Output the [X, Y] coordinate of the center of the cell containing the given text.  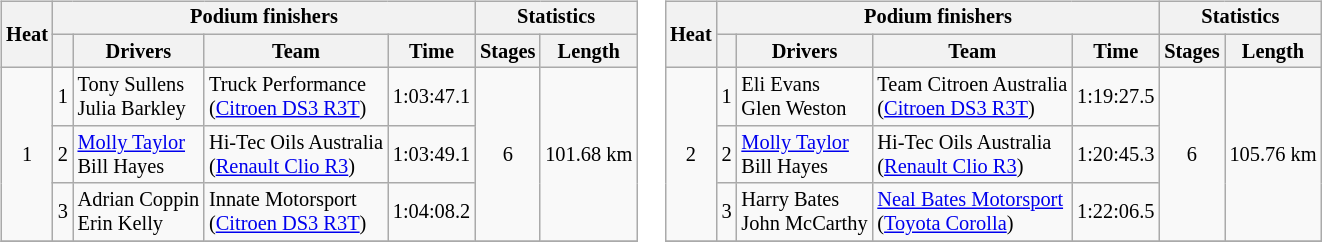
Harry Bates John McCarthy [805, 212]
1:04:08.2 [432, 212]
Tony Sullens Julia Barkley [138, 97]
1:03:47.1 [432, 97]
101.68 km [588, 154]
Neal Bates Motorsport (Toyota Corolla) [972, 212]
Innate Motorsport (Citroen DS3 R3T) [296, 212]
1:03:49.1 [432, 155]
Eli Evans Glen Weston [805, 97]
1:19:27.5 [1116, 97]
Truck Performance (Citroen DS3 R3T) [296, 97]
Adrian Coppin Erin Kelly [138, 212]
1:20:45.3 [1116, 155]
1:22:06.5 [1116, 212]
Team Citroen Australia (Citroen DS3 R3T) [972, 97]
105.76 km [1274, 154]
